From the cell containing the given text, extract its center point as (x, y) coordinate. 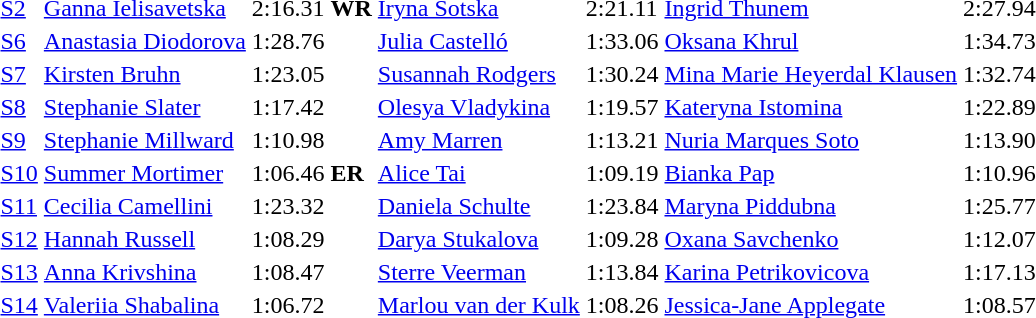
1:23.32 (312, 206)
1:28.76 (312, 41)
1:19.57 (622, 107)
1:23.05 (312, 74)
1:13.21 (622, 140)
Kirsten Bruhn (144, 74)
Julia Castelló (478, 41)
Stephanie Slater (144, 107)
Anna Krivshina (144, 272)
Darya Stukalova (478, 239)
1:23.84 (622, 206)
Bianka Pap (811, 173)
Susannah Rodgers (478, 74)
Nuria Marques Soto (811, 140)
1:13.84 (622, 272)
1:09.19 (622, 173)
Oxana Savchenko (811, 239)
Olesya Vladykina (478, 107)
Daniela Schulte (478, 206)
Kateryna Istomina (811, 107)
Anastasia Diodorova (144, 41)
1:10.98 (312, 140)
Karina Petrikovicova (811, 272)
1:17.42 (312, 107)
Mina Marie Heyerdal Klausen (811, 74)
Hannah Russell (144, 239)
1:30.24 (622, 74)
Alice Tai (478, 173)
Maryna Piddubna (811, 206)
Oksana Khrul (811, 41)
Cecilia Camellini (144, 206)
Amy Marren (478, 140)
1:08.29 (312, 239)
1:08.47 (312, 272)
1:06.46 ER (312, 173)
Sterre Veerman (478, 272)
Summer Mortimer (144, 173)
1:33.06 (622, 41)
1:09.28 (622, 239)
Stephanie Millward (144, 140)
